Scan for the cell matching the given text and deliver its [x, y] coordinate at center. 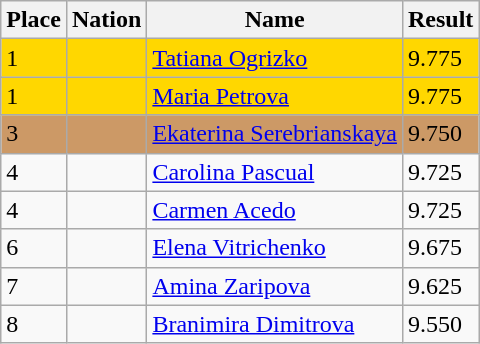
Maria Petrova [275, 96]
Carolina Pascual [275, 172]
7 [34, 286]
9.750 [440, 134]
8 [34, 324]
9.625 [440, 286]
9.550 [440, 324]
Amina Zaripova [275, 286]
Tatiana Ogrizko [275, 58]
Elena Vitrichenko [275, 248]
Nation [106, 20]
6 [34, 248]
Carmen Acedo [275, 210]
3 [34, 134]
Result [440, 20]
Ekaterina Serebrianskaya [275, 134]
Branimira Dimitrova [275, 324]
9.675 [440, 248]
Place [34, 20]
Name [275, 20]
